Capture the cell that displays the provided text and extract its [X, Y] central coordinate. 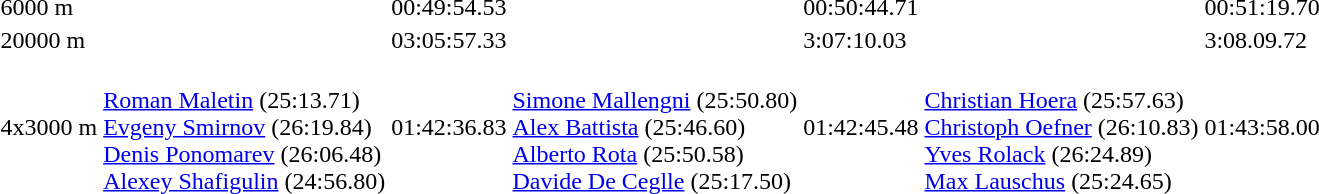
03:05:57.33 [449, 40]
3:07:10.03 [861, 40]
